Pinpoint the cell where the given text exists, returning its (x, y) midpoint coordinate. 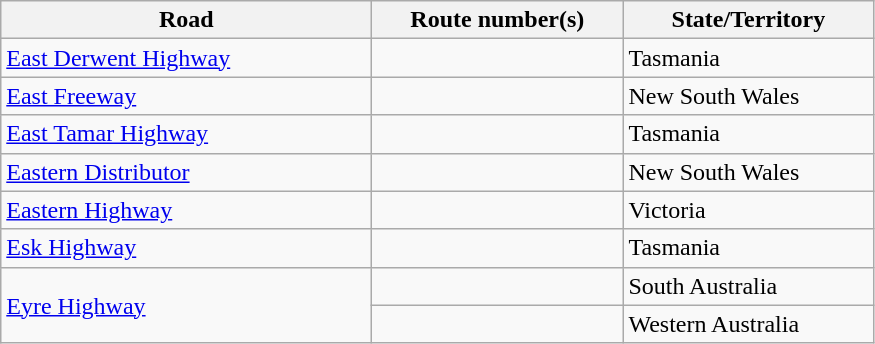
East Tamar Highway (186, 134)
Eastern Highway (186, 210)
Esk Highway (186, 248)
Western Australia (748, 324)
Eyre Highway (186, 305)
East Derwent Highway (186, 58)
East Freeway (186, 96)
Eastern Distributor (186, 172)
South Australia (748, 286)
Route number(s) (498, 20)
Victoria (748, 210)
Road (186, 20)
State/Territory (748, 20)
